Output the [X, Y] coordinate of the center of the cell containing the given text.  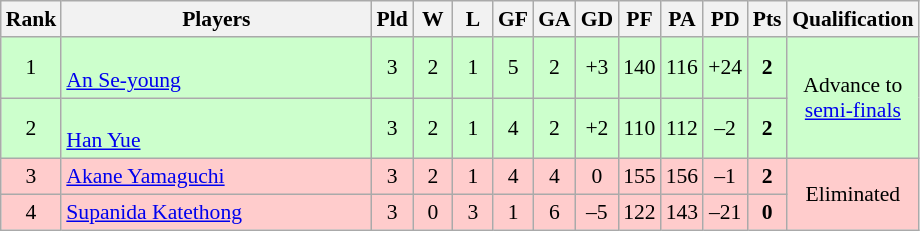
6 [554, 213]
–5 [598, 213]
Eliminated [852, 194]
An Se-young [216, 68]
Supanida Katethong [216, 213]
155 [640, 177]
Qualification [852, 19]
Players [216, 19]
GF [513, 19]
GD [598, 19]
L [473, 19]
Advance to semi-finals [852, 98]
140 [640, 68]
PA [682, 19]
PF [640, 19]
5 [513, 68]
156 [682, 177]
–21 [725, 213]
116 [682, 68]
+3 [598, 68]
Akane Yamaguchi [216, 177]
143 [682, 213]
122 [640, 213]
PD [725, 19]
–1 [725, 177]
Pts [767, 19]
W [433, 19]
Pld [392, 19]
110 [640, 128]
GA [554, 19]
Han Yue [216, 128]
+2 [598, 128]
–2 [725, 128]
112 [682, 128]
+24 [725, 68]
Rank [32, 19]
